Determine the [x, y] coordinate at the center of the cell enclosing the given text.  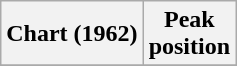
Chart (1962) [72, 34]
Peakposition [189, 34]
